Detect which cell encompasses the target text, then output its (X, Y) center coordinate. 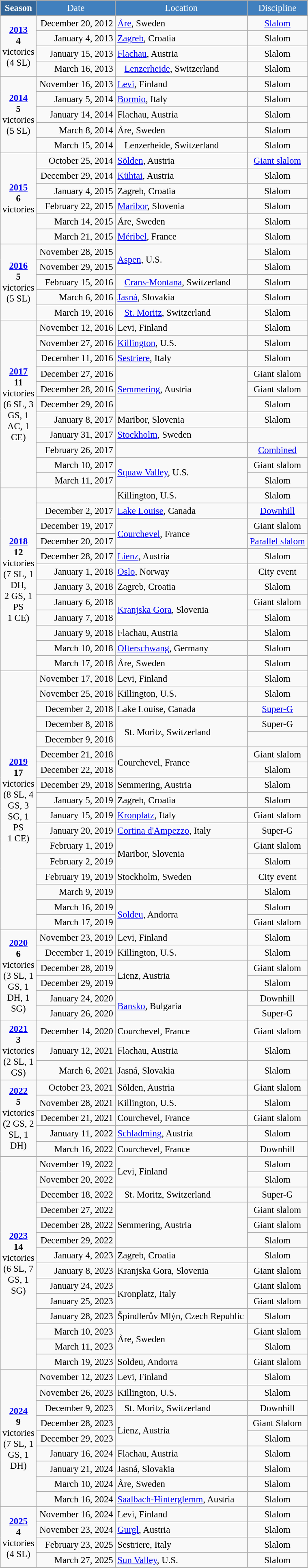
2013 4 victories (4 SL) (19, 46)
January 11, 2022 (76, 1134)
Kühtai, Austria (181, 175)
February 23, 2025 (76, 1545)
January 1, 2018 (76, 572)
February 22, 2015 (76, 206)
2024 9 victories (7 SL, 1 GS, 1 DH) (19, 1438)
December 29, 2022 (76, 1240)
January 26, 2020 (76, 1014)
December 22, 2018 (76, 770)
March 10, 2024 (76, 1484)
October 23, 2021 (76, 1088)
March 17, 2019 (76, 922)
January 25, 2023 (76, 1301)
Location (181, 8)
January 8, 2023 (76, 1271)
March 6, 2021 (76, 1071)
December 28, 2019 (76, 968)
January 4, 2013 (76, 39)
December 21, 2018 (76, 755)
December 14, 2020 (76, 1031)
January 8, 2017 (76, 419)
December 20, 2017 (76, 541)
March 9, 2019 (76, 892)
January 14, 2014 (76, 115)
Crans-Montana, Switzerland (181, 282)
March 10, 2018 (76, 648)
January 15, 2019 (76, 815)
January 9, 2018 (76, 633)
December 9, 2023 (76, 1408)
Cortina d'Ampezzo, Italy (181, 831)
November 28, 2015 (76, 252)
March 16, 2024 (76, 1499)
December 11, 2016 (76, 359)
2020 6 victories (3 SL, 1 GS, 1 DH, 1 SG) (19, 975)
February 19, 2019 (76, 877)
2021 3 victories (2 SL, 1 GS) (19, 1051)
Gurgl, Austria (181, 1530)
Date (76, 8)
January 5, 2014 (76, 99)
December 29, 2023 (76, 1438)
March 10, 2023 (76, 1332)
December 1, 2019 (76, 953)
Combined (277, 450)
Discipline (277, 8)
December 28, 2022 (76, 1225)
January 24, 2023 (76, 1286)
Méribel, France (181, 237)
December 21, 2021 (76, 1118)
November 20, 2022 (76, 1179)
Giant Slalom (277, 1423)
Ofterschwang, Germany (181, 648)
December 28, 2023 (76, 1423)
March 8, 2014 (76, 130)
Oslo, Norway (181, 572)
March 11, 2023 (76, 1347)
January 7, 2018 (76, 618)
November 16, 2013 (76, 84)
December 29, 2016 (76, 404)
2016 5 victories (5 SL) (19, 282)
Sun Valley, U.S. (181, 1560)
February 15, 2016 (76, 282)
January 5, 2019 (76, 800)
March 14, 2015 (76, 221)
November 25, 2018 (76, 694)
December 28, 2017 (76, 556)
January 4, 2023 (76, 1256)
2022 5 victories (2 GS, 2 SL, 1 DH) (19, 1118)
March 19, 2016 (76, 313)
December 8, 2018 (76, 724)
December 29, 2018 (76, 785)
2019 17 victories (8 SL, 4 GS, 3 SG, 1 PS1 CE) (19, 800)
November 23, 2019 (76, 937)
March 11, 2017 (76, 480)
March 16, 2013 (76, 69)
January 20, 2019 (76, 831)
November 28, 2021 (76, 1103)
December 29, 2014 (76, 175)
March 27, 2025 (76, 1560)
Aspen, U.S. (181, 259)
January 12, 2021 (76, 1050)
Bormio, Italy (181, 99)
November 29, 2015 (76, 267)
March 17, 2018 (76, 663)
November 17, 2018 (76, 678)
January 28, 2023 (76, 1316)
2025 4 victories (4 SL) (19, 1537)
January 15, 2013 (76, 54)
2023 14 victories (6 SL, 7 GS, 1 SG) (19, 1263)
Schladming, Austria (181, 1134)
February 26, 2017 (76, 450)
December 27, 2016 (76, 374)
March 19, 2023 (76, 1362)
December 29, 2019 (76, 983)
2017 11 victories (6 SL, 3 GS, 1 AC, 1 CE) (19, 404)
January 3, 2018 (76, 587)
2015 6 victories (19, 199)
January 16, 2024 (76, 1454)
March 6, 2016 (76, 297)
November 16, 2024 (76, 1515)
Saalbach-Hinterglemm, Austria (181, 1499)
December 2, 2017 (76, 511)
Bansko, Bulgaria (181, 1006)
December 9, 2018 (76, 739)
Squaw Valley, U.S. (181, 473)
November 27, 2016 (76, 343)
November 12, 2023 (76, 1378)
November 23, 2024 (76, 1530)
January 21, 2024 (76, 1469)
January 24, 2020 (76, 999)
Parallel slalom (277, 541)
March 21, 2015 (76, 237)
January 4, 2015 (76, 191)
2014 5 victories (5 SL) (19, 115)
December 27, 2022 (76, 1210)
2018 12 victories (7 SL, 1 DH,2 GS, 1 PS1 CE) (19, 580)
March 10, 2017 (76, 465)
March 16, 2019 (76, 907)
March 16, 2022 (76, 1149)
December 28, 2016 (76, 389)
December 19, 2017 (76, 526)
February 1, 2019 (76, 846)
March 15, 2014 (76, 145)
November 26, 2023 (76, 1393)
November 19, 2022 (76, 1164)
December 2, 2018 (76, 709)
December 20, 2012 (76, 24)
December 18, 2022 (76, 1194)
February 2, 2019 (76, 861)
January 31, 2017 (76, 435)
October 25, 2014 (76, 160)
January 6, 2018 (76, 602)
November 12, 2016 (76, 328)
Season (19, 8)
Špindlerův Mlýn, Czech Republic (181, 1316)
